Return the (x, y) coordinate for the center point of the cell that contains the specified text.  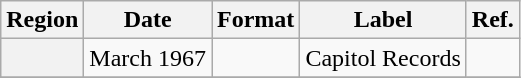
Region (42, 20)
Ref. (492, 20)
Format (256, 20)
Date (148, 20)
Label (383, 20)
Capitol Records (383, 58)
March 1967 (148, 58)
